Detect which cell encompasses the target text, then output its (x, y) center coordinate. 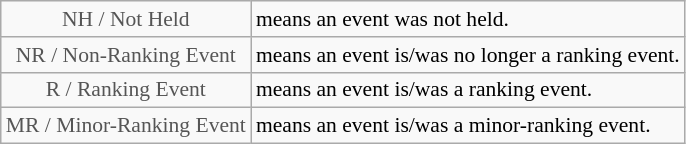
means an event was not held. (468, 19)
NR / Non-Ranking Event (126, 55)
means an event is/was a ranking event. (468, 90)
means an event is/was a minor-ranking event. (468, 126)
NH / Not Held (126, 19)
means an event is/was no longer a ranking event. (468, 55)
R / Ranking Event (126, 90)
MR / Minor-Ranking Event (126, 126)
